For the text-containing cell, return its midpoint in (x, y) coordinate format. 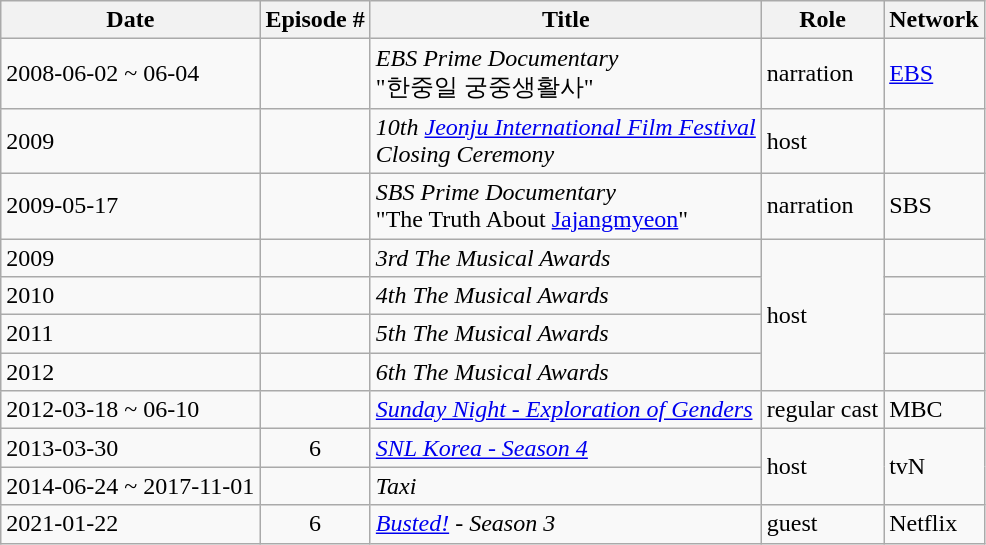
2009-05-17 (130, 206)
5th The Musical Awards (566, 334)
MBC (934, 410)
Role (822, 20)
6th The Musical Awards (566, 372)
2010 (130, 296)
2014-06-24 ~ 2017-11-01 (130, 486)
2021-01-22 (130, 524)
Netflix (934, 524)
Network (934, 20)
SBS (934, 206)
2013-03-30 (130, 448)
Title (566, 20)
2011 (130, 334)
2012 (130, 372)
guest (822, 524)
regular cast (822, 410)
Episode # (315, 20)
EBS Prime Documentary "한중일 궁중생활사" (566, 74)
EBS (934, 74)
Sunday Night - Exploration of Genders (566, 410)
4th The Musical Awards (566, 296)
2012-03-18 ~ 06-10 (130, 410)
Date (130, 20)
Taxi (566, 486)
10th Jeonju International Film Festival Closing Ceremony (566, 140)
tvN (934, 467)
2008-06-02 ~ 06-04 (130, 74)
3rd The Musical Awards (566, 257)
SNL Korea - Season 4 (566, 448)
Busted! - Season 3 (566, 524)
SBS Prime Documentary "The Truth About Jajangmyeon" (566, 206)
